Output the [X, Y] coordinate of the center of the cell containing the given text.  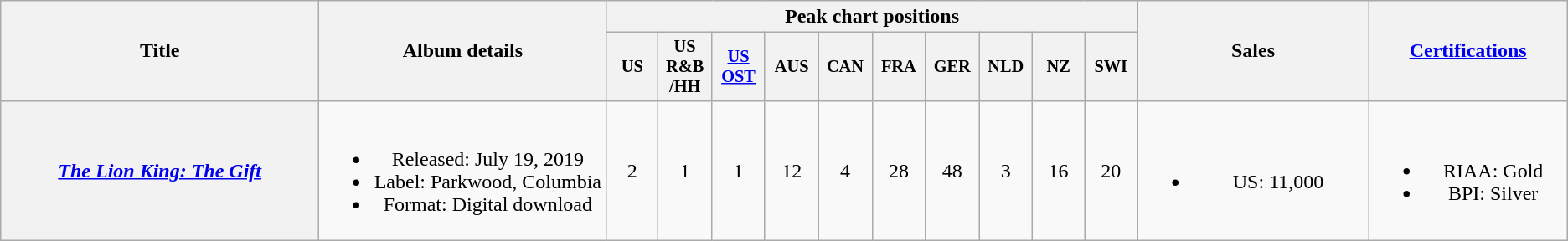
The Lion King: The Gift [160, 171]
Sales [1253, 51]
Peak chart positions [872, 17]
2 [632, 171]
Released: July 19, 2019Label: Parkwood, ColumbiaFormat: Digital download [462, 171]
NZ [1059, 67]
3 [1006, 171]
AUS [792, 67]
USOST [739, 67]
16 [1059, 171]
Album details [462, 51]
20 [1111, 171]
FRA [899, 67]
28 [899, 171]
Certifications [1467, 51]
SWI [1111, 67]
USR&B/HH [685, 67]
US [632, 67]
GER [952, 67]
4 [845, 171]
US: 11,000 [1253, 171]
RIAA: GoldBPI: Silver [1467, 171]
Title [160, 51]
48 [952, 171]
12 [792, 171]
CAN [845, 67]
NLD [1006, 67]
